From the cell containing the given text, extract its center point as [x, y] coordinate. 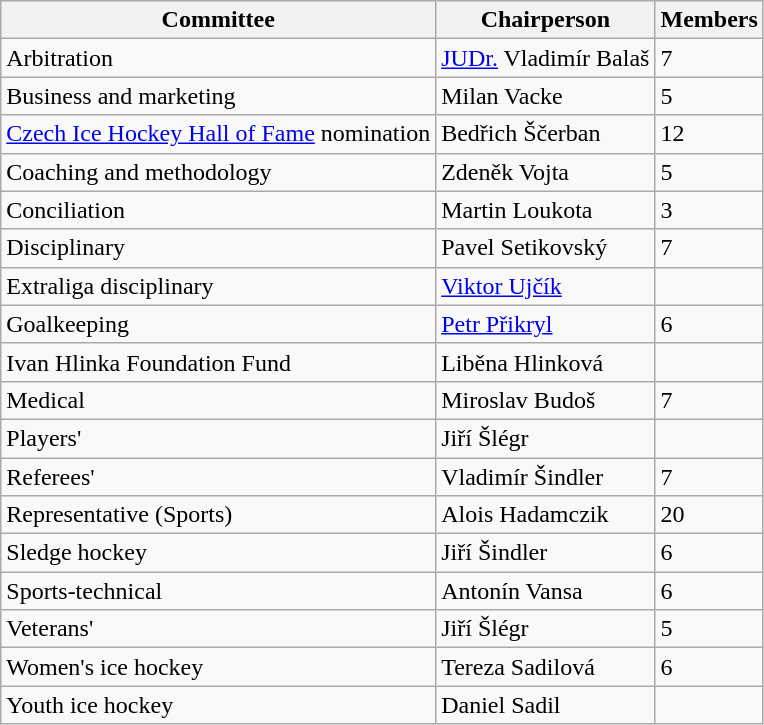
Alois Hadamczik [546, 515]
Referees' [218, 477]
Tereza Sadilová [546, 667]
Goalkeeping [218, 324]
Extraliga disciplinary [218, 286]
Pavel Setikovský [546, 248]
Milan Vacke [546, 96]
Members [709, 20]
Miroslav Budoš [546, 400]
Conciliation [218, 210]
Disciplinary [218, 248]
Sledge hockey [218, 553]
Czech Ice Hockey Hall of Fame nomination [218, 134]
Players' [218, 438]
Sports-technical [218, 591]
Liběna Hlinková [546, 362]
Ivan Hlinka Foundation Fund [218, 362]
Martin Loukota [546, 210]
Zdeněk Vojta [546, 172]
Veterans' [218, 629]
Youth ice hockey [218, 705]
3 [709, 210]
12 [709, 134]
Petr Přikryl [546, 324]
Representative (Sports) [218, 515]
Jiří Šindler [546, 553]
JUDr. Vladimír Balaš [546, 58]
Chairperson [546, 20]
Medical [218, 400]
Vladimír Šindler [546, 477]
Business and marketing [218, 96]
Bedřich Ščerban [546, 134]
Viktor Ujčík [546, 286]
20 [709, 515]
Daniel Sadil [546, 705]
Antonín Vansa [546, 591]
Committee [218, 20]
Arbitration [218, 58]
Women's ice hockey [218, 667]
Coaching and methodology [218, 172]
